For the text-containing cell, return its midpoint in (x, y) coordinate format. 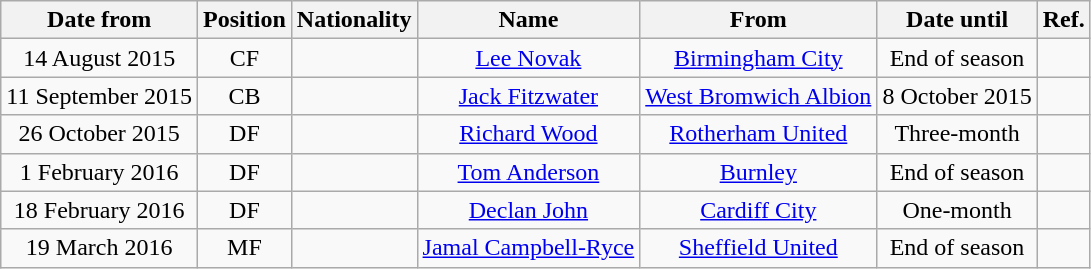
Nationality (354, 20)
Burnley (758, 172)
26 October 2015 (100, 134)
Declan John (528, 210)
Richard Wood (528, 134)
Sheffield United (758, 248)
MF (245, 248)
1 February 2016 (100, 172)
Cardiff City (758, 210)
Ref. (1064, 20)
11 September 2015 (100, 96)
Date until (957, 20)
Birmingham City (758, 58)
CF (245, 58)
14 August 2015 (100, 58)
Tom Anderson (528, 172)
Jamal Campbell-Ryce (528, 248)
From (758, 20)
CB (245, 96)
Position (245, 20)
Lee Novak (528, 58)
Date from (100, 20)
Three-month (957, 134)
Jack Fitzwater (528, 96)
8 October 2015 (957, 96)
Rotherham United (758, 134)
Name (528, 20)
19 March 2016 (100, 248)
One-month (957, 210)
West Bromwich Albion (758, 96)
18 February 2016 (100, 210)
